Extract the [X, Y] coordinate from the center of the cell holding the provided text.  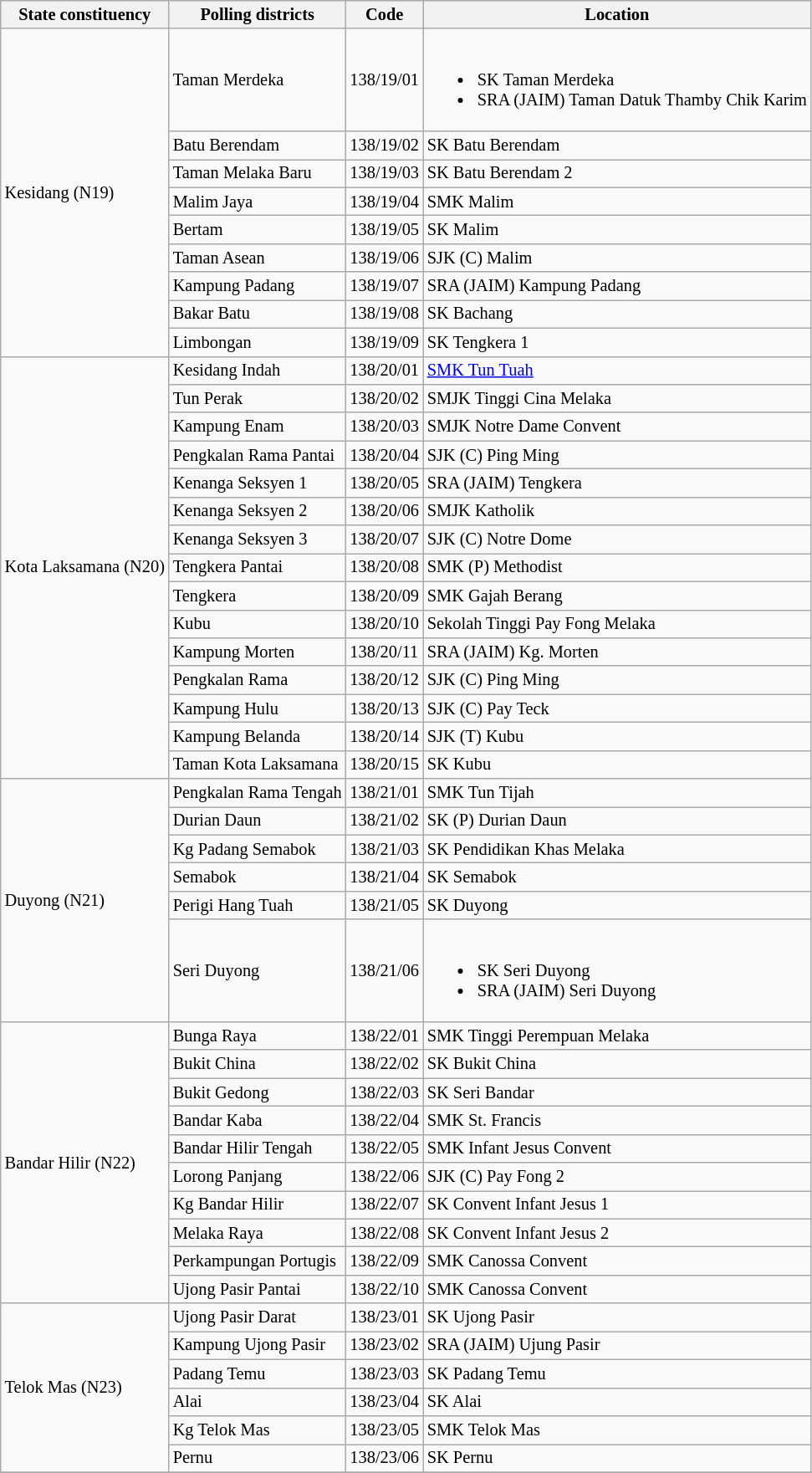
SMK Infant Jesus Convent [617, 1148]
Kg Padang Semabok [258, 849]
138/23/06 [385, 1458]
Kenanga Seksyen 1 [258, 483]
SK Padang Temu [617, 1373]
138/20/14 [385, 736]
Kenanga Seksyen 3 [258, 540]
SMK Malim [617, 202]
Bandar Kaba [258, 1120]
SK Alai [617, 1402]
138/22/08 [385, 1233]
Tengkera [258, 596]
SMK Tinggi Perempuan Melaka [617, 1036]
Melaka Raya [258, 1233]
Durian Daun [258, 821]
138/20/13 [385, 708]
138/21/03 [385, 849]
SK Convent Infant Jesus 1 [617, 1204]
Kampung Belanda [258, 736]
Taman Merdeka [258, 79]
Kg Telok Mas [258, 1430]
Kampung Padang [258, 286]
138/19/02 [385, 145]
138/22/07 [385, 1204]
Bertam [258, 229]
138/21/02 [385, 821]
Perkampungan Portugis [258, 1261]
SRA (JAIM) Ujung Pasir [617, 1345]
Kesidang Indah [258, 371]
Telok Mas (N23) [85, 1388]
Pengkalan Rama Pantai [258, 455]
SJK (C) Notre Dome [617, 540]
SMK Tun Tuah [617, 371]
138/19/08 [385, 314]
138/20/08 [385, 567]
138/23/05 [385, 1430]
SK Pernu [617, 1458]
138/19/07 [385, 286]
Kesidang (N19) [85, 192]
138/20/09 [385, 596]
Taman Asean [258, 258]
SK Batu Berendam 2 [617, 173]
SK Seri Bandar [617, 1092]
138/20/04 [385, 455]
Ujong Pasir Pantai [258, 1289]
SMJK Katholik [617, 511]
SK Bachang [617, 314]
SK Batu Berendam [617, 145]
138/19/04 [385, 202]
SJK (C) Pay Teck [617, 708]
SK Seri DuyongSRA (JAIM) Seri Duyong [617, 970]
Kenanga Seksyen 2 [258, 511]
Bukit China [258, 1064]
SJK (T) Kubu [617, 736]
138/23/02 [385, 1345]
SK Ujong Pasir [617, 1317]
Taman Melaka Baru [258, 173]
SK Kubu [617, 765]
Bakar Batu [258, 314]
Bandar Hilir Tengah [258, 1148]
SK Malim [617, 229]
Limbongan [258, 342]
Malim Jaya [258, 202]
Pernu [258, 1458]
SK Tengkera 1 [617, 342]
138/22/03 [385, 1092]
SK Duyong [617, 905]
Location [617, 14]
138/19/05 [385, 229]
SRA (JAIM) Tengkera [617, 483]
SK (P) Durian Daun [617, 821]
138/20/03 [385, 427]
138/20/02 [385, 398]
Bunga Raya [258, 1036]
Padang Temu [258, 1373]
138/19/03 [385, 173]
Kampung Ujong Pasir [258, 1345]
138/22/02 [385, 1064]
Kampung Hulu [258, 708]
Semabok [258, 877]
138/20/12 [385, 680]
Pengkalan Rama Tengah [258, 793]
SMK (P) Methodist [617, 567]
Taman Kota Laksamana [258, 765]
138/20/06 [385, 511]
138/20/15 [385, 765]
Ujong Pasir Darat [258, 1317]
Lorong Panjang [258, 1177]
138/20/10 [385, 624]
Code [385, 14]
Bandar Hilir (N22) [85, 1163]
138/20/05 [385, 483]
138/19/01 [385, 79]
SRA (JAIM) Kampung Padang [617, 286]
Tun Perak [258, 398]
State constituency [85, 14]
SK Bukit China [617, 1064]
SMK Telok Mas [617, 1430]
Pengkalan Rama [258, 680]
SJK (C) Pay Fong 2 [617, 1177]
SMK Tun Tijah [617, 793]
138/23/04 [385, 1402]
138/22/01 [385, 1036]
138/19/06 [385, 258]
138/21/01 [385, 793]
Batu Berendam [258, 145]
138/20/01 [385, 371]
138/22/09 [385, 1261]
138/21/04 [385, 877]
SMJK Tinggi Cina Melaka [617, 398]
Duyong (N21) [85, 900]
Polling districts [258, 14]
138/20/11 [385, 652]
Seri Duyong [258, 970]
SMK St. Francis [617, 1120]
SK Semabok [617, 877]
138/22/06 [385, 1177]
138/20/07 [385, 540]
138/23/01 [385, 1317]
Bukit Gedong [258, 1092]
Alai [258, 1402]
SJK (C) Malim [617, 258]
Kubu [258, 624]
SRA (JAIM) Kg. Morten [617, 652]
Kg Bandar Hilir [258, 1204]
SK Pendidikan Khas Melaka [617, 849]
SMK Gajah Berang [617, 596]
138/21/05 [385, 905]
Kota Laksamana (N20) [85, 567]
138/23/03 [385, 1373]
Tengkera Pantai [258, 567]
SMJK Notre Dame Convent [617, 427]
SK Convent Infant Jesus 2 [617, 1233]
138/22/04 [385, 1120]
Perigi Hang Tuah [258, 905]
Sekolah Tinggi Pay Fong Melaka [617, 624]
Kampung Enam [258, 427]
138/22/05 [385, 1148]
SK Taman MerdekaSRA (JAIM) Taman Datuk Thamby Chik Karim [617, 79]
Kampung Morten [258, 652]
138/19/09 [385, 342]
138/22/10 [385, 1289]
138/21/06 [385, 970]
